Find where the given text appears and provide that cell's center as (X, Y) coordinate. 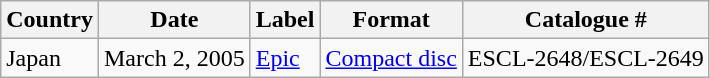
ESCL-2648/ESCL-2649 (586, 58)
Label (285, 20)
Country (50, 20)
March 2, 2005 (174, 58)
Catalogue # (586, 20)
Epic (285, 58)
Compact disc (391, 58)
Format (391, 20)
Date (174, 20)
Japan (50, 58)
